Provide the (x, y) coordinate of the cell's center where the given text is located.  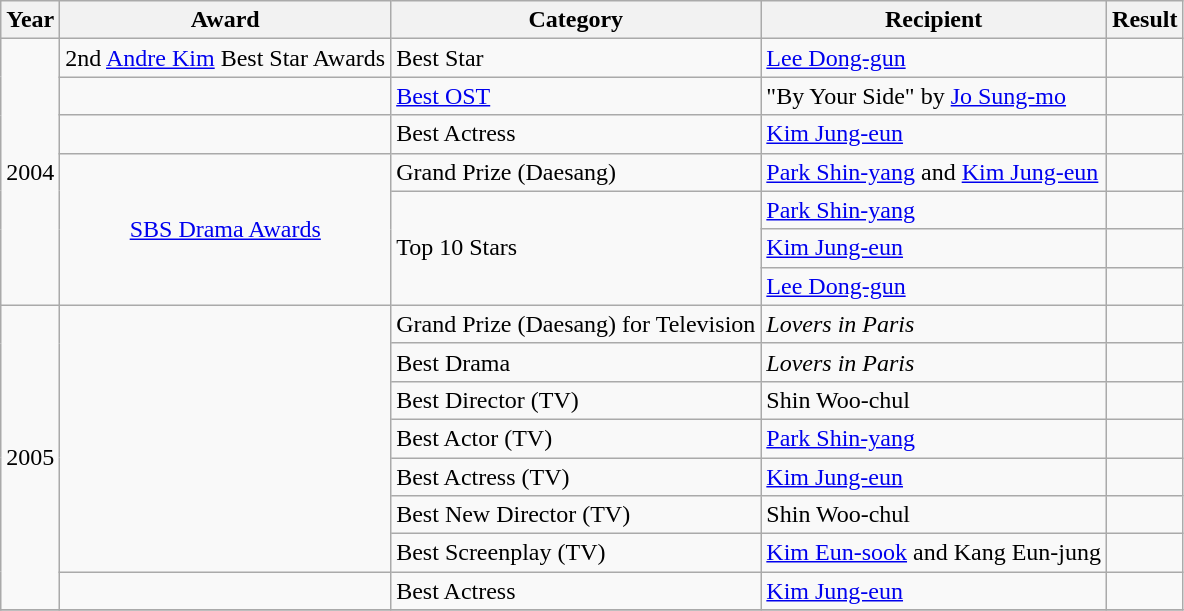
Best Director (TV) (576, 400)
Best Screenplay (TV) (576, 553)
Result (1145, 20)
Best Actor (TV) (576, 438)
Best New Director (TV) (576, 515)
2005 (30, 457)
Best Actress (TV) (576, 477)
Best OST (576, 96)
2004 (30, 172)
Best Drama (576, 362)
Grand Prize (Daesang) (576, 172)
Top 10 Stars (576, 248)
Grand Prize (Daesang) for Television (576, 324)
2nd Andre Kim Best Star Awards (226, 58)
"By Your Side" by Jo Sung-mo (934, 96)
Award (226, 20)
Park Shin-yang and Kim Jung-eun (934, 172)
Kim Eun-sook and Kang Eun-jung (934, 553)
Best Star (576, 58)
Recipient (934, 20)
SBS Drama Awards (226, 229)
Year (30, 20)
Category (576, 20)
